Detect which cell encompasses the target text, then output its [X, Y] center coordinate. 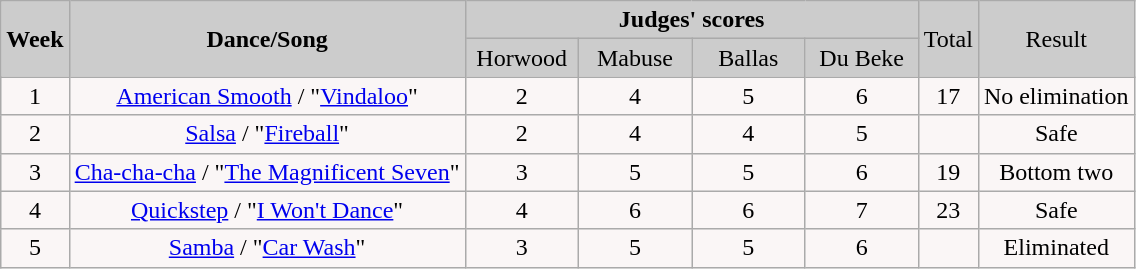
Horwood [522, 58]
Cha-cha-cha / "The Magnificent Seven" [267, 172]
23 [948, 210]
Result [1056, 39]
Bottom two [1056, 172]
Eliminated [1056, 248]
Mabuse [634, 58]
Salsa / "Fireball" [267, 134]
Judges' scores [692, 20]
Dance/Song [267, 39]
Week [35, 39]
Ballas [748, 58]
Samba / "Car Wash" [267, 248]
1 [35, 96]
Total [948, 39]
19 [948, 172]
17 [948, 96]
Quickstep / "I Won't Dance" [267, 210]
No elimination [1056, 96]
7 [862, 210]
Du Beke [862, 58]
American Smooth / "Vindaloo" [267, 96]
